Search for the cell housing the specified text and yield its (X, Y) center coordinate. 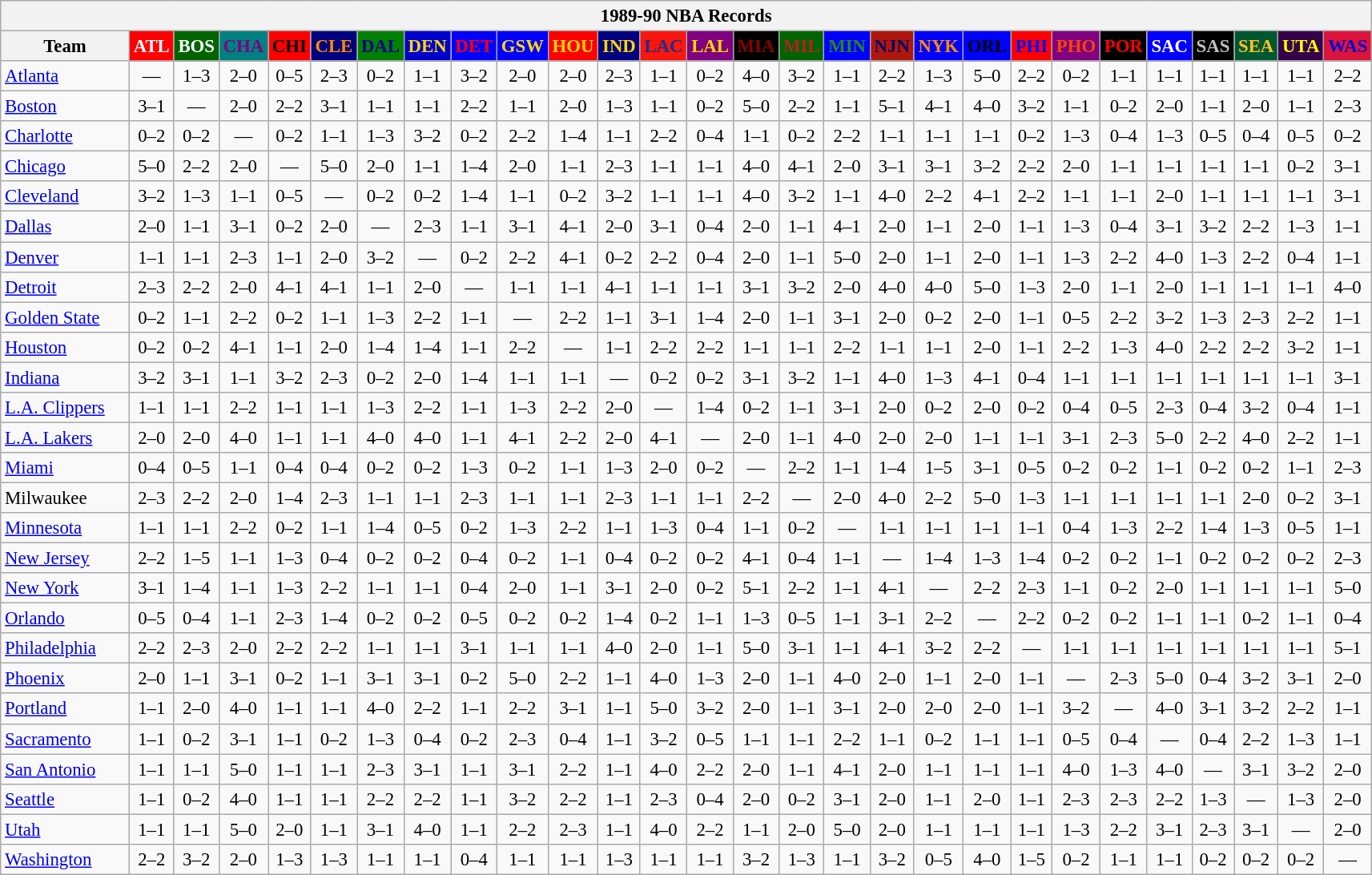
SAS (1213, 46)
San Antonio (66, 769)
LAC (663, 46)
GSW (522, 46)
Miami (66, 468)
NJN (892, 46)
PHO (1076, 46)
1989-90 NBA Records (686, 16)
Utah (66, 829)
Seattle (66, 799)
Washington (66, 860)
Phoenix (66, 679)
SEA (1256, 46)
DAL (381, 46)
UTA (1301, 46)
DET (474, 46)
ATL (151, 46)
MIL (802, 46)
ORL (987, 46)
Philadelphia (66, 648)
Team (66, 46)
HOU (573, 46)
Detroit (66, 287)
LAL (710, 46)
Sacramento (66, 739)
Chicago (66, 167)
Indiana (66, 377)
NYK (939, 46)
Portland (66, 709)
CHA (243, 46)
New York (66, 588)
New Jersey (66, 558)
Dallas (66, 227)
Houston (66, 347)
PHI (1032, 46)
Boston (66, 107)
Denver (66, 257)
SAC (1169, 46)
CHI (289, 46)
BOS (196, 46)
POR (1123, 46)
Orlando (66, 619)
IND (619, 46)
Charlotte (66, 136)
Milwaukee (66, 498)
WAS (1348, 46)
L.A. Clippers (66, 408)
CLE (333, 46)
L.A. Lakers (66, 437)
Cleveland (66, 196)
DEN (428, 46)
MIN (847, 46)
Minnesota (66, 528)
MIA (756, 46)
Atlanta (66, 76)
Golden State (66, 317)
